Provide the [X, Y] coordinate of the cell's center where the given text is located.  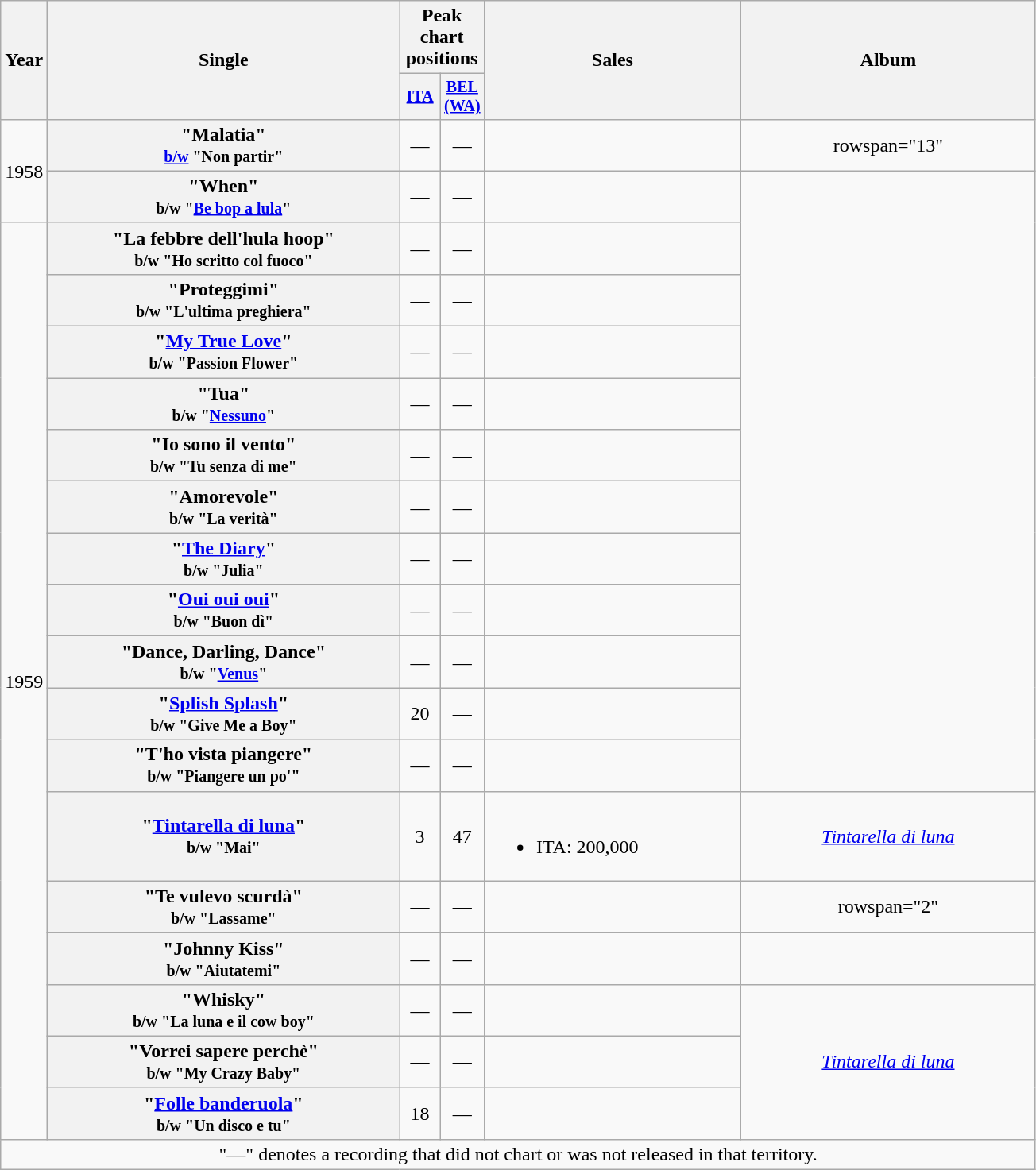
"Tintarella di luna"b/w "Mai" [224, 836]
47 [462, 836]
"Tua"b/w "Nessuno" [224, 404]
"Splish Splash"b/w "Give Me a Boy" [224, 713]
"Te vulevo scurdà"b/w "Lassame" [224, 907]
"When"b/w "Be bop a lula" [224, 197]
"La febbre dell'hula hoop"b/w "Ho scritto col fuoco" [224, 248]
20 [419, 713]
"—" denotes a recording that did not chart or was not released in that territory. [518, 1154]
"Io sono il vento"b/w "Tu senza di me" [224, 456]
BEL(WA) [462, 97]
"Oui oui oui"b/w "Buon dì" [224, 610]
"Folle banderuola"b/w "Un disco e tu" [224, 1114]
Sales [612, 60]
"Malatia"b/w "Non partir" [224, 145]
"Amorevole"b/w "La verità" [224, 507]
3 [419, 836]
Peak chart positions [442, 37]
"Proteggimi"b/w "L'ultima preghiera" [224, 300]
ITA: 200,000 [612, 836]
Single [224, 60]
1959 [24, 681]
"T'ho vista piangere"b/w "Piangere un po'" [224, 766]
rowspan="13" [888, 145]
"Dance, Darling, Dance"b/w "Venus" [224, 662]
"The Diary"b/w "Julia" [224, 559]
18 [419, 1114]
"Johnny Kiss"b/w "Aiutatemi" [224, 958]
"Whisky"b/w "La luna e il cow boy" [224, 1010]
"My True Love"b/w "Passion Flower" [224, 353]
Year [24, 60]
"Vorrei sapere perchè"b/w "My Crazy Baby" [224, 1061]
Album [888, 60]
1958 [24, 171]
rowspan="2" [888, 907]
ITA [419, 97]
